Capture the cell that displays the provided text and extract its (x, y) central coordinate. 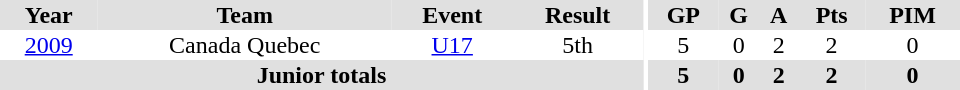
Team (244, 15)
5th (578, 45)
Pts (832, 15)
Event (452, 15)
Year (48, 15)
Canada Quebec (244, 45)
U17 (452, 45)
Junior totals (322, 75)
PIM (912, 15)
G (738, 15)
A (778, 15)
2009 (48, 45)
GP (684, 15)
Result (578, 15)
